Detect which cell encompasses the target text, then output its [X, Y] center coordinate. 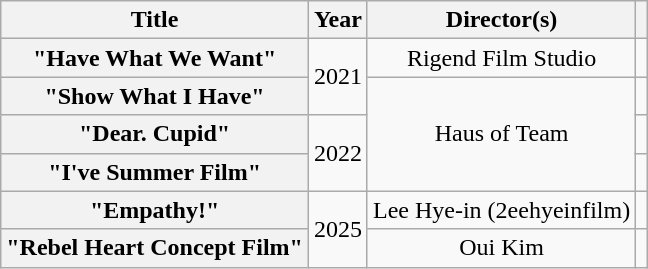
Title [155, 20]
2025 [338, 229]
"Have What We Want" [155, 58]
Director(s) [501, 20]
"Rebel Heart Concept Film" [155, 248]
"Empathy!" [155, 210]
2021 [338, 77]
"I've Summer Film" [155, 172]
Oui Kim [501, 248]
Lee Hye-in (2eehyeinfilm) [501, 210]
"Dear. Cupid" [155, 134]
2022 [338, 153]
"Show What I Have" [155, 96]
Rigend Film Studio [501, 58]
Haus of Team [501, 134]
Year [338, 20]
